Locate the cell with the specified text and output its (x, y) center coordinate. 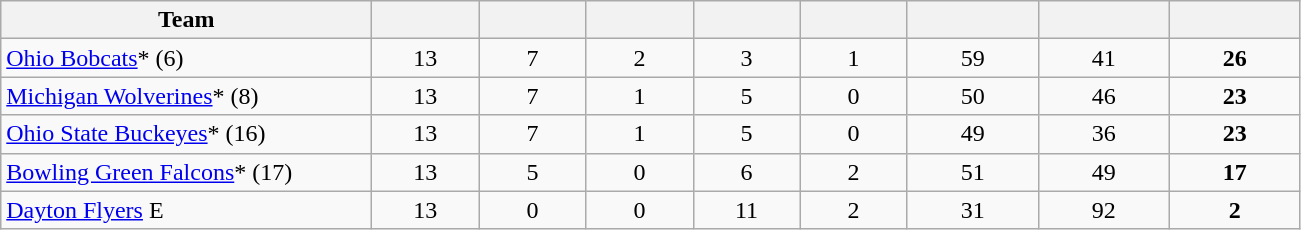
11 (746, 210)
92 (1104, 210)
3 (746, 58)
Ohio State Buckeyes* (16) (186, 134)
Dayton Flyers E (186, 210)
50 (972, 96)
46 (1104, 96)
Bowling Green Falcons* (17) (186, 172)
6 (746, 172)
41 (1104, 58)
Ohio Bobcats* (6) (186, 58)
36 (1104, 134)
17 (1234, 172)
31 (972, 210)
51 (972, 172)
Team (186, 20)
Michigan Wolverines* (8) (186, 96)
59 (972, 58)
26 (1234, 58)
